Detect which cell encompasses the target text, then output its [X, Y] center coordinate. 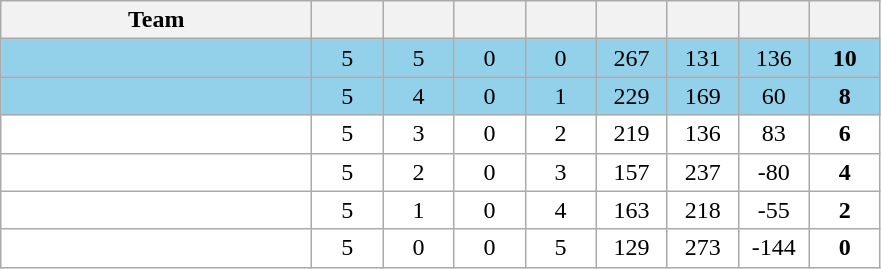
129 [632, 248]
Team [156, 20]
229 [632, 96]
273 [702, 248]
6 [844, 134]
169 [702, 96]
8 [844, 96]
157 [632, 172]
-80 [774, 172]
218 [702, 210]
131 [702, 58]
60 [774, 96]
10 [844, 58]
-144 [774, 248]
219 [632, 134]
237 [702, 172]
163 [632, 210]
267 [632, 58]
83 [774, 134]
-55 [774, 210]
